Return the (X, Y) coordinate for the center point of the cell that contains the specified text.  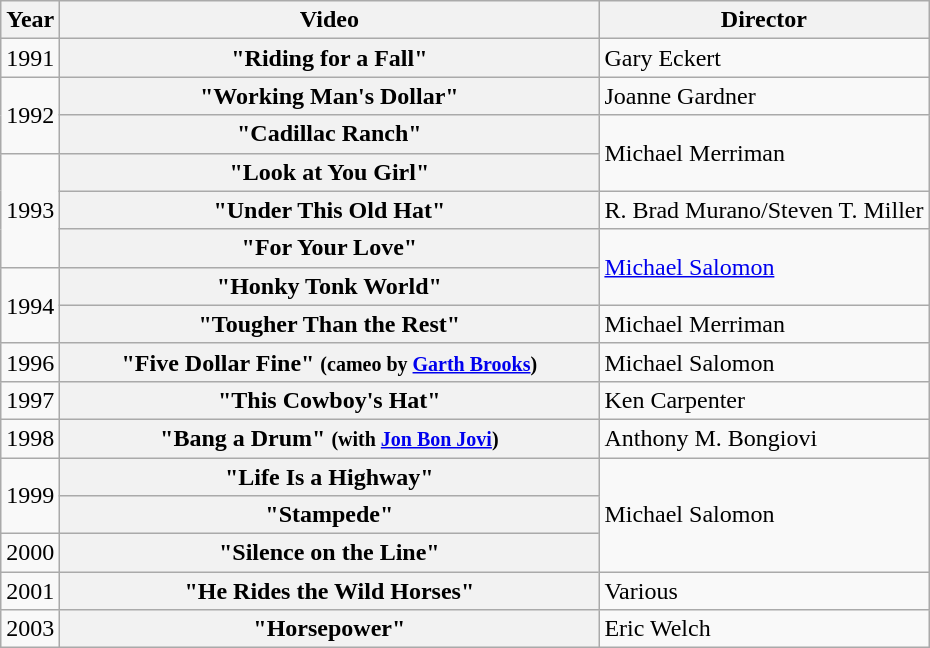
"Riding for a Fall" (330, 58)
"This Cowboy's Hat" (330, 400)
Gary Eckert (764, 58)
"Working Man's Dollar" (330, 96)
2003 (30, 629)
"Tougher Than the Rest" (330, 324)
Anthony M. Bongiovi (764, 438)
1993 (30, 210)
1998 (30, 438)
Joanne Gardner (764, 96)
1997 (30, 400)
Director (764, 20)
2001 (30, 591)
"Stampede" (330, 515)
"Silence on the Line" (330, 553)
Video (330, 20)
"Life Is a Highway" (330, 477)
"He Rides the Wild Horses" (330, 591)
Ken Carpenter (764, 400)
"Bang a Drum" (with Jon Bon Jovi) (330, 438)
Eric Welch (764, 629)
2000 (30, 553)
1999 (30, 496)
1994 (30, 305)
Various (764, 591)
"Under This Old Hat" (330, 210)
1996 (30, 362)
"Horsepower" (330, 629)
"For Your Love" (330, 248)
Year (30, 20)
1992 (30, 115)
"Five Dollar Fine" (cameo by Garth Brooks) (330, 362)
"Cadillac Ranch" (330, 134)
R. Brad Murano/Steven T. Miller (764, 210)
1991 (30, 58)
"Honky Tonk World" (330, 286)
"Look at You Girl" (330, 172)
